Identify which cell holds the provided text, then report its (x, y) central coordinate. 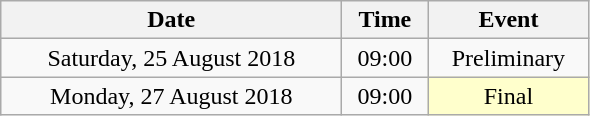
Event (508, 20)
Preliminary (508, 58)
Time (385, 20)
Monday, 27 August 2018 (172, 96)
Date (172, 20)
Final (508, 96)
Saturday, 25 August 2018 (172, 58)
